Scan for the cell matching the given text and deliver its (x, y) coordinate at center. 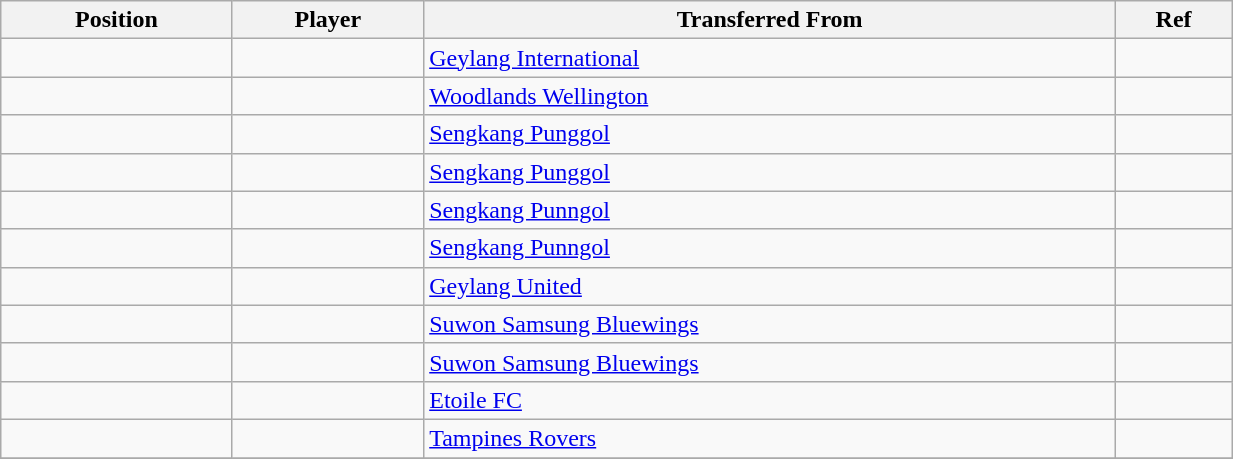
Tampines Rovers (770, 438)
Woodlands Wellington (770, 96)
Geylang United (770, 286)
Geylang International (770, 58)
Ref (1174, 20)
Position (116, 20)
Transferred From (770, 20)
Player (328, 20)
Etoile FC (770, 400)
